For the text-containing cell, return its midpoint in [X, Y] coordinate format. 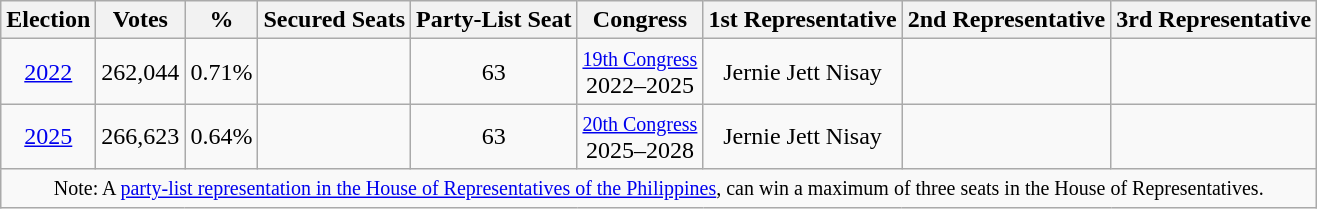
Congress [640, 20]
20th Congress2025–2028 [640, 136]
Election [48, 20]
266,623 [140, 136]
19th Congress2022–2025 [640, 72]
262,044 [140, 72]
2025 [48, 136]
1st Representative [802, 20]
% [222, 20]
2022 [48, 72]
0.64% [222, 136]
2nd Representative [1006, 20]
Party-List Seat [494, 20]
3rd Representative [1214, 20]
Secured Seats [334, 20]
0.71% [222, 72]
Votes [140, 20]
